Capture the cell that displays the provided text and extract its [X, Y] central coordinate. 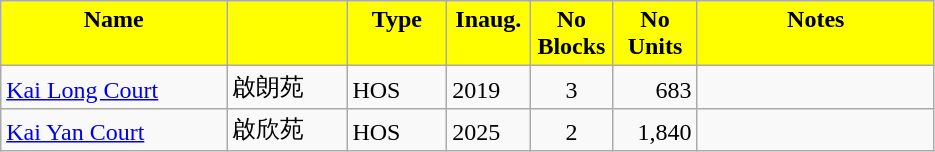
Notes [816, 34]
2 [572, 130]
2025 [488, 130]
Name [114, 34]
2019 [488, 88]
1,840 [655, 130]
啟欣苑 [287, 130]
No Blocks [572, 34]
啟朗苑 [287, 88]
Inaug. [488, 34]
No Units [655, 34]
3 [572, 88]
683 [655, 88]
Kai Long Court [114, 88]
Type [397, 34]
Kai Yan Court [114, 130]
